Search for the cell housing the specified text and yield its [X, Y] center coordinate. 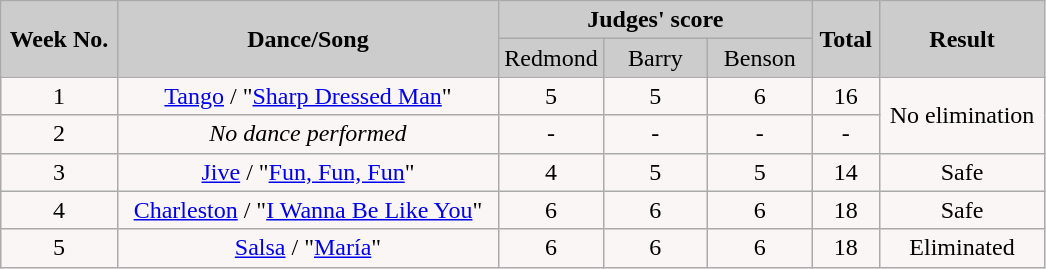
Week No. [59, 39]
Benson [760, 58]
Redmond [551, 58]
Jive / "Fun, Fun, Fun" [308, 172]
14 [846, 172]
3 [59, 172]
Dance/Song [308, 39]
Tango / "Sharp Dressed Man" [308, 96]
Result [962, 39]
Salsa / "María" [308, 248]
1 [59, 96]
Barry [655, 58]
16 [846, 96]
Total [846, 39]
2 [59, 134]
Charleston / "I Wanna Be Like You" [308, 210]
No elimination [962, 115]
Judges' score [656, 20]
Eliminated [962, 248]
No dance performed [308, 134]
